Locate the cell with the specified text and output its (X, Y) center coordinate. 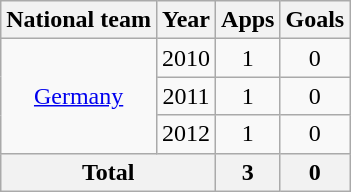
Goals (315, 20)
Total (108, 172)
2010 (186, 58)
2011 (186, 96)
Apps (248, 20)
2012 (186, 134)
Year (186, 20)
3 (248, 172)
Germany (79, 96)
National team (79, 20)
